Scan for the cell matching the given text and deliver its [x, y] coordinate at center. 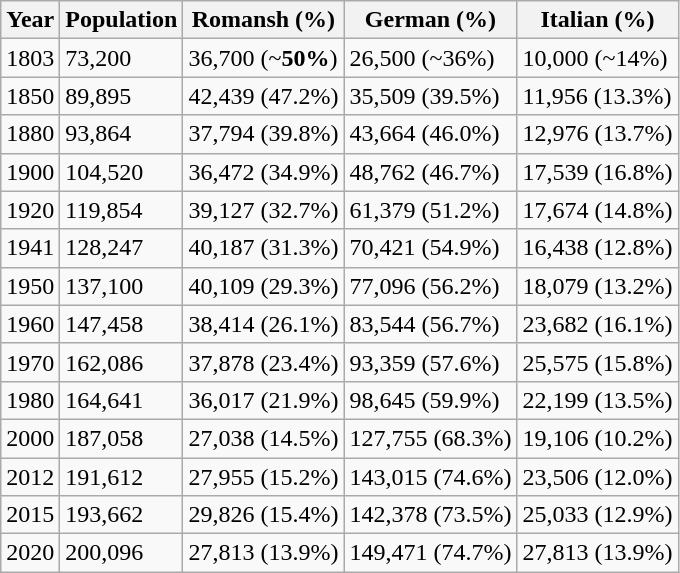
119,854 [122, 210]
Population [122, 20]
27,038 (14.5%) [264, 438]
12,976 (13.7%) [598, 134]
43,664 (46.0%) [430, 134]
89,895 [122, 96]
193,662 [122, 515]
1970 [30, 362]
Romansh (%) [264, 20]
1880 [30, 134]
27,955 (15.2%) [264, 477]
40,109 (29.3%) [264, 286]
42,439 (47.2%) [264, 96]
German (%) [430, 20]
77,096 (56.2%) [430, 286]
137,100 [122, 286]
17,674 (14.8%) [598, 210]
Italian (%) [598, 20]
37,794 (39.8%) [264, 134]
2000 [30, 438]
128,247 [122, 248]
23,506 (12.0%) [598, 477]
37,878 (23.4%) [264, 362]
127,755 (68.3%) [430, 438]
83,544 (56.7%) [430, 324]
36,700 (~50%) [264, 58]
29,826 (15.4%) [264, 515]
93,359 (57.6%) [430, 362]
16,438 (12.8%) [598, 248]
36,472 (34.9%) [264, 172]
25,575 (15.8%) [598, 362]
2020 [30, 553]
19,106 (10.2%) [598, 438]
73,200 [122, 58]
35,509 (39.5%) [430, 96]
1850 [30, 96]
11,956 (13.3%) [598, 96]
17,539 (16.8%) [598, 172]
48,762 (46.7%) [430, 172]
38,414 (26.1%) [264, 324]
104,520 [122, 172]
1920 [30, 210]
22,199 (13.5%) [598, 400]
39,127 (32.7%) [264, 210]
26,500 (~36%) [430, 58]
1980 [30, 400]
143,015 (74.6%) [430, 477]
1803 [30, 58]
200,096 [122, 553]
10,000 (~14%) [598, 58]
147,458 [122, 324]
2012 [30, 477]
164,641 [122, 400]
61,379 (51.2%) [430, 210]
1960 [30, 324]
187,058 [122, 438]
1941 [30, 248]
70,421 (54.9%) [430, 248]
Year [30, 20]
36,017 (21.9%) [264, 400]
149,471 (74.7%) [430, 553]
1900 [30, 172]
1950 [30, 286]
23,682 (16.1%) [598, 324]
2015 [30, 515]
98,645 (59.9%) [430, 400]
40,187 (31.3%) [264, 248]
191,612 [122, 477]
162,086 [122, 362]
18,079 (13.2%) [598, 286]
142,378 (73.5%) [430, 515]
25,033 (12.9%) [598, 515]
93,864 [122, 134]
